Find where the given text appears and provide that cell's center as [X, Y] coordinate. 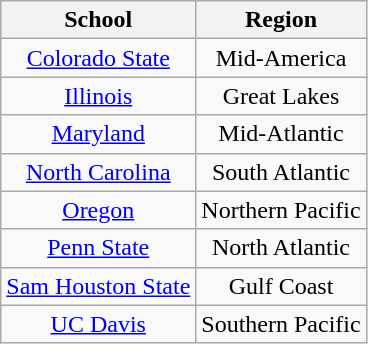
Colorado State [98, 58]
Northern Pacific [281, 210]
Penn State [98, 248]
Oregon [98, 210]
Mid-Atlantic [281, 134]
North Carolina [98, 172]
Mid-America [281, 58]
Illinois [98, 96]
School [98, 20]
Region [281, 20]
Sam Houston State [98, 286]
UC Davis [98, 324]
Southern Pacific [281, 324]
Maryland [98, 134]
South Atlantic [281, 172]
Gulf Coast [281, 286]
Great Lakes [281, 96]
North Atlantic [281, 248]
